Identify which cell holds the provided text, then report its [x, y] central coordinate. 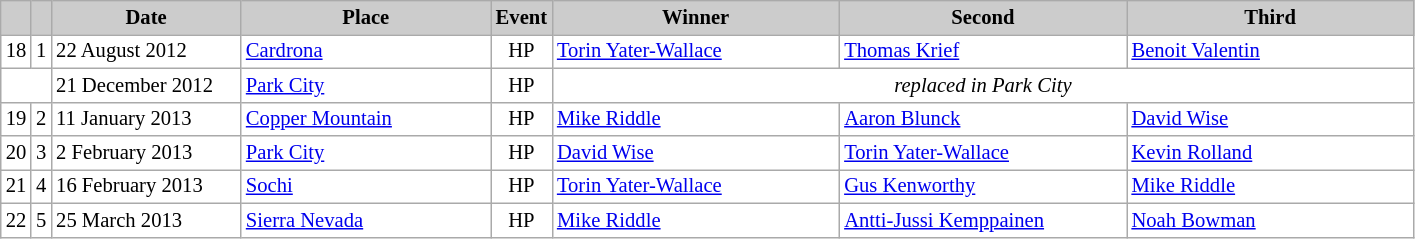
replaced in Park City [983, 85]
21 [16, 186]
Noah Bowman [1270, 220]
Cardrona [366, 51]
Gus Kenworthy [982, 186]
22 August 2012 [146, 51]
Event [522, 17]
Antti-Jussi Kemppainen [982, 220]
Sierra Nevada [366, 220]
Third [1270, 17]
Place [366, 17]
18 [16, 51]
3 [41, 153]
25 March 2013 [146, 220]
Sochi [366, 186]
2 [41, 119]
Copper Mountain [366, 119]
5 [41, 220]
19 [16, 119]
Date [146, 17]
1 [41, 51]
4 [41, 186]
2 February 2013 [146, 153]
Benoit Valentin [1270, 51]
Kevin Rolland [1270, 153]
Thomas Krief [982, 51]
11 January 2013 [146, 119]
Aaron Blunck [982, 119]
16 February 2013 [146, 186]
21 December 2012 [146, 85]
20 [16, 153]
Second [982, 17]
Winner [696, 17]
22 [16, 220]
